Scan for the cell matching the given text and deliver its [x, y] coordinate at center. 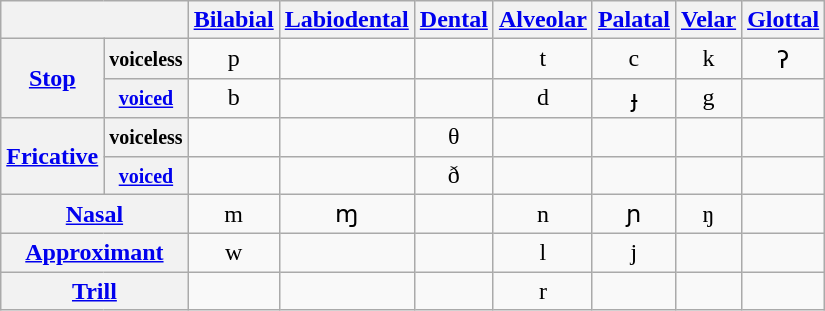
t [542, 59]
n [542, 214]
k [708, 59]
Approximant [94, 253]
ʔ [784, 59]
θ [454, 137]
w [234, 253]
Glottal [784, 20]
r [542, 291]
ɟ [634, 98]
j [634, 253]
Velar [708, 20]
d [542, 98]
b [234, 98]
p [234, 59]
Bilabial [234, 20]
c [634, 59]
ɲ [634, 214]
ɱ [346, 214]
Fricative [52, 156]
Nasal [94, 214]
Dental [454, 20]
ŋ [708, 214]
Labiodental [346, 20]
ð [454, 175]
g [708, 98]
Stop [52, 78]
Trill [94, 291]
m [234, 214]
l [542, 253]
Palatal [634, 20]
Alveolar [542, 20]
